Return the [x, y] coordinate for the center point of the cell that contains the specified text.  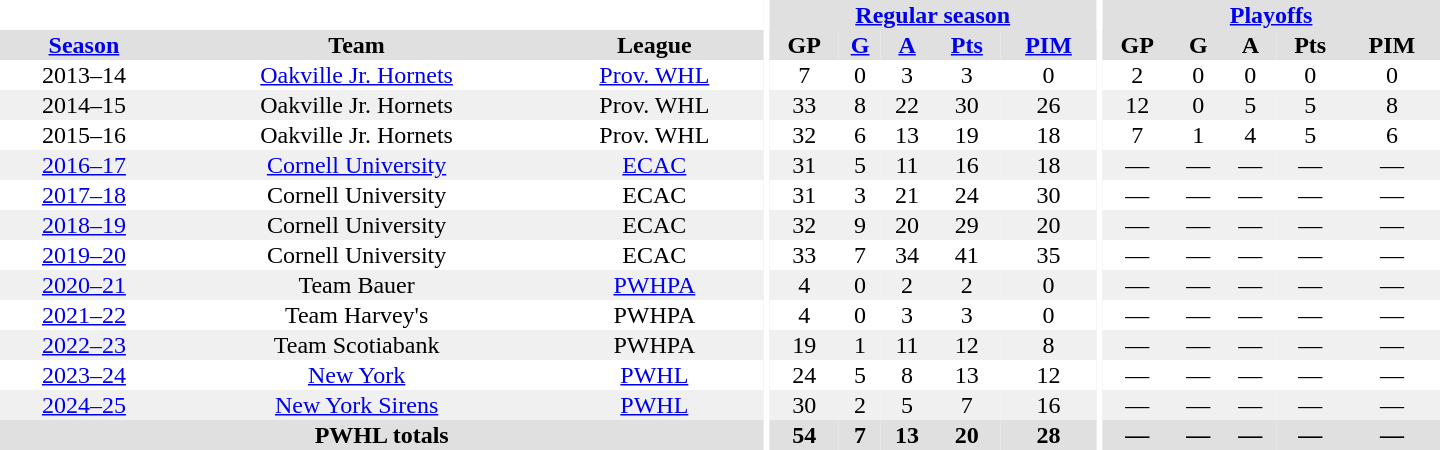
29 [967, 225]
9 [860, 225]
Team Bauer [356, 285]
PWHL totals [382, 435]
2017–18 [84, 195]
Season [84, 45]
2023–24 [84, 375]
2015–16 [84, 135]
2022–23 [84, 345]
2013–14 [84, 75]
New York [356, 375]
22 [907, 105]
21 [907, 195]
26 [1049, 105]
2021–22 [84, 315]
28 [1049, 435]
2019–20 [84, 255]
41 [967, 255]
Team [356, 45]
2018–19 [84, 225]
35 [1049, 255]
2014–15 [84, 105]
New York Sirens [356, 405]
34 [907, 255]
League [654, 45]
Regular season [932, 15]
2020–21 [84, 285]
2024–25 [84, 405]
2016–17 [84, 165]
Team Harvey's [356, 315]
Team Scotiabank [356, 345]
54 [804, 435]
Playoffs [1271, 15]
